Output the (X, Y) coordinate of the center of the cell containing the given text.  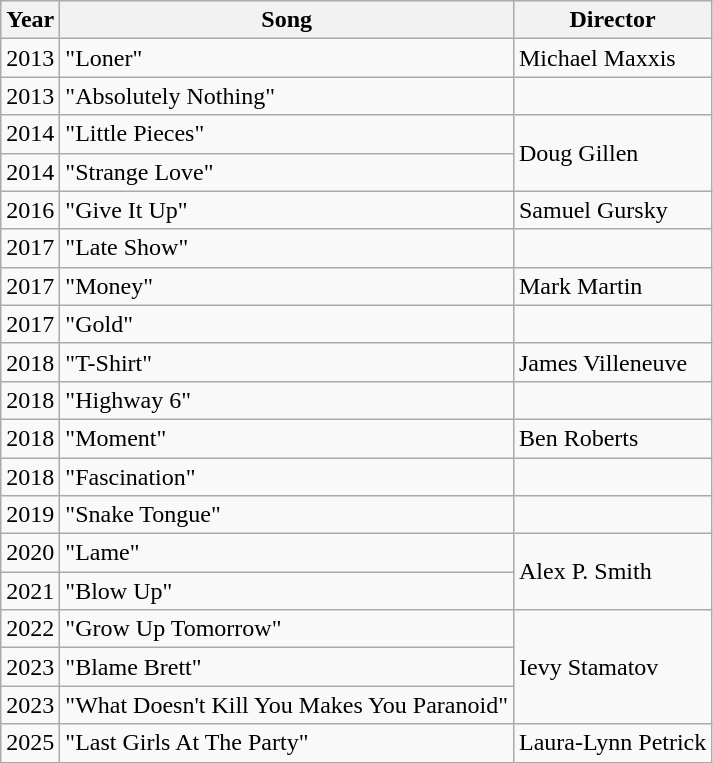
2025 (30, 743)
"Snake Tongue" (287, 515)
Year (30, 20)
"Money" (287, 286)
2022 (30, 629)
"Lame" (287, 553)
"Blame Brett" (287, 667)
"Late Show" (287, 248)
Mark Martin (612, 286)
"Little Pieces" (287, 134)
"Last Girls At The Party" (287, 743)
Song (287, 20)
"Give It Up" (287, 210)
"Blow Up" (287, 591)
Laura-Lynn Petrick (612, 743)
"Gold" (287, 324)
Michael Maxxis (612, 58)
Ievy Stamatov (612, 667)
2019 (30, 515)
2020 (30, 553)
2021 (30, 591)
James Villeneuve (612, 362)
"Strange Love" (287, 172)
"Absolutely Nothing" (287, 96)
Samuel Gursky (612, 210)
"T-Shirt" (287, 362)
Doug Gillen (612, 153)
Ben Roberts (612, 438)
"What Doesn't Kill You Makes You Paranoid" (287, 705)
"Moment" (287, 438)
"Grow Up Tomorrow" (287, 629)
"Loner" (287, 58)
"Highway 6" (287, 400)
Alex P. Smith (612, 572)
Director (612, 20)
"Fascination" (287, 477)
2016 (30, 210)
